Output the [X, Y] coordinate of the center of the cell containing the given text.  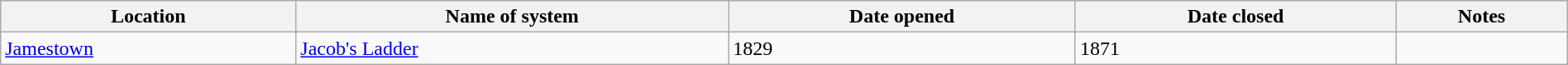
Name of system [513, 17]
Date opened [902, 17]
Jamestown [149, 48]
1829 [902, 48]
Location [149, 17]
Jacob's Ladder [513, 48]
Date closed [1236, 17]
Notes [1482, 17]
1871 [1236, 48]
